For the text-containing cell, return its midpoint in [X, Y] coordinate format. 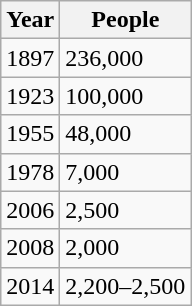
2,000 [126, 248]
2,200–2,500 [126, 286]
1923 [30, 96]
1897 [30, 58]
2008 [30, 248]
2006 [30, 210]
2,500 [126, 210]
1978 [30, 172]
2014 [30, 286]
1955 [30, 134]
People [126, 20]
Year [30, 20]
100,000 [126, 96]
7,000 [126, 172]
48,000 [126, 134]
236,000 [126, 58]
